Return the [X, Y] coordinate for the center point of the cell that contains the specified text.  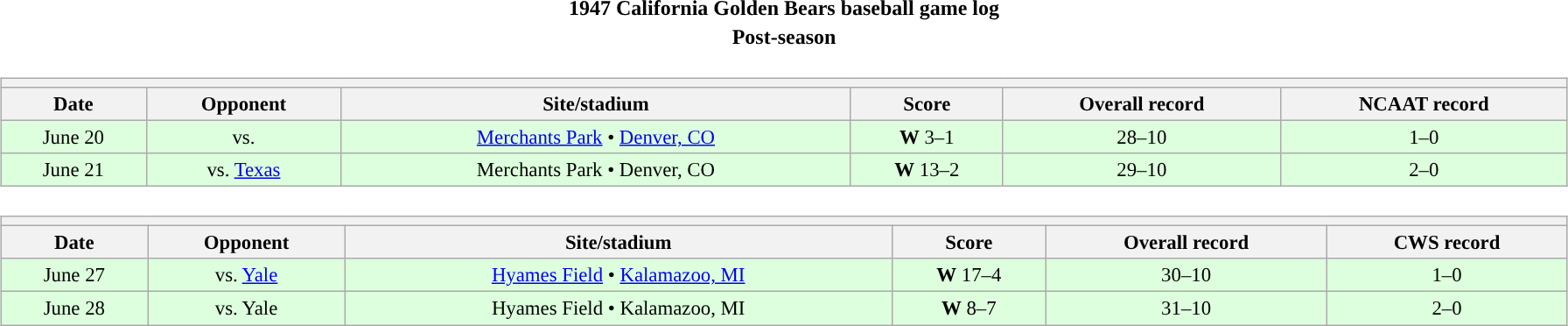
30–10 [1186, 275]
NCAAT record [1424, 104]
CWS record [1447, 243]
W 13–2 [927, 170]
vs. [243, 137]
28–10 [1141, 137]
W 17–4 [969, 275]
vs. Texas [243, 170]
June 21 [73, 170]
June 28 [74, 308]
W 3–1 [927, 137]
June 27 [74, 275]
31–10 [1186, 308]
29–10 [1141, 170]
June 20 [73, 137]
W 8–7 [969, 308]
